Locate the cell with the specified text and output its (X, Y) center coordinate. 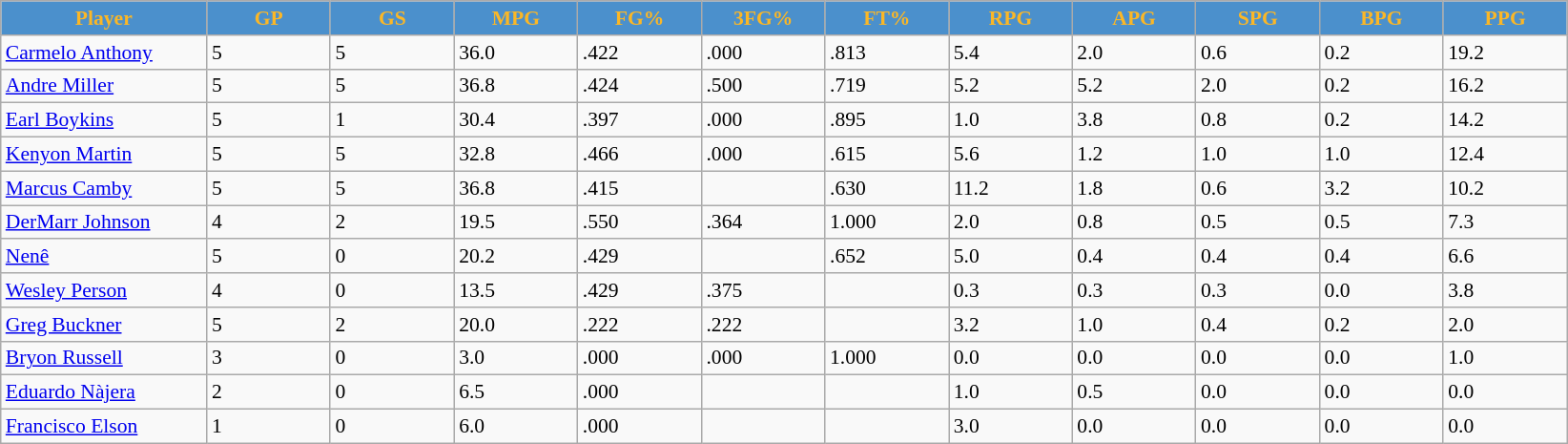
.415 (640, 188)
6.0 (516, 427)
.719 (887, 86)
12.4 (1505, 155)
16.2 (1505, 86)
Eduardo Nàjera (104, 392)
Earl Boykins (104, 120)
1.8 (1134, 188)
13.5 (516, 290)
20.0 (516, 325)
.652 (887, 257)
5.6 (1011, 155)
14.2 (1505, 120)
Marcus Camby (104, 188)
.500 (763, 86)
Bryon Russell (104, 358)
3 (269, 358)
1.2 (1134, 155)
.615 (887, 155)
APG (1134, 18)
GP (269, 18)
.813 (887, 53)
.375 (763, 290)
11.2 (1011, 188)
BPG (1382, 18)
3FG% (763, 18)
5.4 (1011, 53)
10.2 (1505, 188)
Wesley Person (104, 290)
Andre Miller (104, 86)
Kenyon Martin (104, 155)
Player (104, 18)
36.0 (516, 53)
.466 (640, 155)
6.6 (1505, 257)
DerMarr Johnson (104, 222)
.422 (640, 53)
.364 (763, 222)
.424 (640, 86)
PPG (1505, 18)
RPG (1011, 18)
6.5 (516, 392)
5.0 (1011, 257)
Carmelo Anthony (104, 53)
FG% (640, 18)
FT% (887, 18)
GS (392, 18)
.895 (887, 120)
.630 (887, 188)
20.2 (516, 257)
7.3 (1505, 222)
19.5 (516, 222)
Nenê (104, 257)
SPG (1258, 18)
.397 (640, 120)
19.2 (1505, 53)
MPG (516, 18)
Francisco Elson (104, 427)
30.4 (516, 120)
Greg Buckner (104, 325)
32.8 (516, 155)
.550 (640, 222)
